Detect which cell encompasses the target text, then output its (x, y) center coordinate. 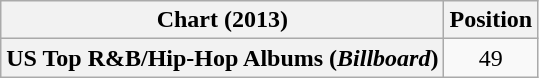
Chart (2013) (222, 20)
49 (491, 58)
Position (491, 20)
US Top R&B/Hip-Hop Albums (Billboard) (222, 58)
